Scan for the cell matching the given text and deliver its (x, y) coordinate at center. 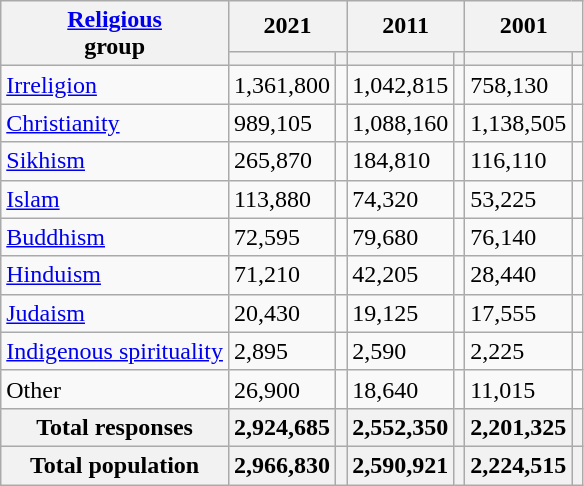
2,590 (400, 351)
71,210 (282, 275)
2021 (287, 26)
2,552,350 (400, 427)
2,590,921 (400, 465)
74,320 (400, 199)
Other (115, 389)
20,430 (282, 313)
76,140 (518, 237)
2011 (406, 26)
53,225 (518, 199)
Irreligion (115, 85)
Judaism (115, 313)
19,125 (400, 313)
18,640 (400, 389)
Buddhism (115, 237)
2001 (524, 26)
Christianity (115, 123)
79,680 (400, 237)
26,900 (282, 389)
28,440 (518, 275)
116,110 (518, 161)
1,138,505 (518, 123)
1,361,800 (282, 85)
Religiousgroup (115, 34)
1,042,815 (400, 85)
265,870 (282, 161)
Islam (115, 199)
2,924,685 (282, 427)
72,595 (282, 237)
11,015 (518, 389)
17,555 (518, 313)
184,810 (400, 161)
42,205 (400, 275)
2,201,325 (518, 427)
758,130 (518, 85)
2,895 (282, 351)
Total responses (115, 427)
2,224,515 (518, 465)
Hinduism (115, 275)
989,105 (282, 123)
2,966,830 (282, 465)
1,088,160 (400, 123)
Indigenous spirituality (115, 351)
Sikhism (115, 161)
2,225 (518, 351)
113,880 (282, 199)
Total population (115, 465)
